Search for the cell housing the specified text and yield its [x, y] center coordinate. 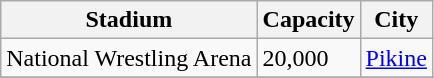
20,000 [308, 58]
City [396, 20]
Capacity [308, 20]
Stadium [129, 20]
Pikine [396, 58]
National Wrestling Arena [129, 58]
